Output the [x, y] coordinate of the center of the cell containing the given text.  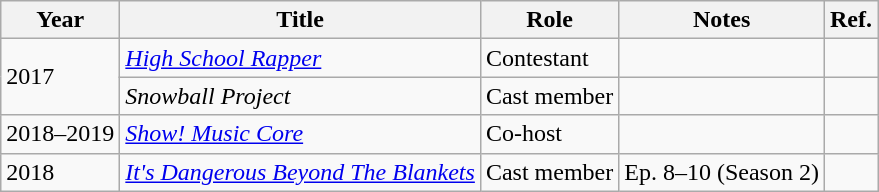
Ep. 8–10 (Season 2) [722, 172]
Show! Music Core [300, 134]
High School Rapper [300, 58]
Ref. [850, 20]
2018 [60, 172]
Title [300, 20]
Notes [722, 20]
Year [60, 20]
Co-host [549, 134]
Snowball Project [300, 96]
Contestant [549, 58]
2017 [60, 77]
Role [549, 20]
It's Dangerous Beyond The Blankets [300, 172]
2018–2019 [60, 134]
